Search for the cell housing the specified text and yield its (X, Y) center coordinate. 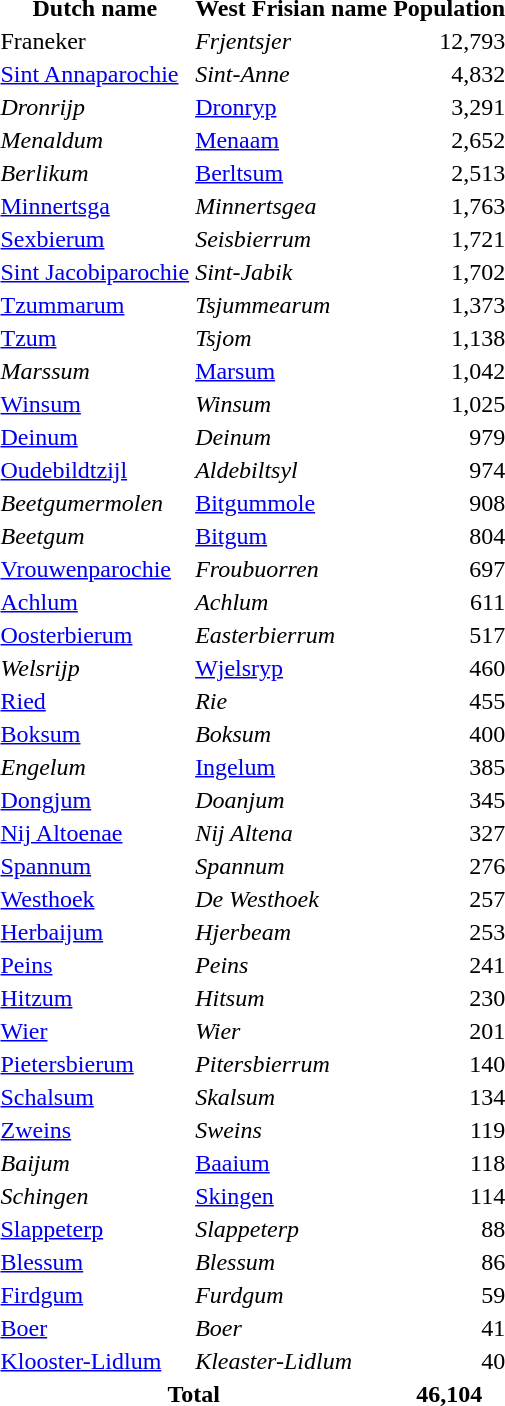
Hitsum (292, 998)
Aldebiltsyl (292, 470)
Easterbierrum (292, 635)
Deinum (292, 437)
Bitgummole (292, 503)
Spannum (292, 866)
Winsum (292, 404)
Tsjummearum (292, 305)
Seisbierrum (292, 239)
Berltsum (292, 173)
Sint-Jabik (292, 272)
Blessum (292, 1262)
Wier (292, 1031)
Dronryp (292, 107)
Rie (292, 701)
Menaam (292, 140)
Froubuorren (292, 569)
Marsum (292, 371)
Frjentsjer (292, 41)
Pitersbierrum (292, 1064)
Baaium (292, 1163)
Nij Altena (292, 833)
Tsjom (292, 338)
Peins (292, 965)
Boer (292, 1328)
Achlum (292, 602)
Kleaster-Lidlum (292, 1361)
Sint-Anne (292, 74)
Furdgum (292, 1295)
De Westhoek (292, 899)
Skingen (292, 1196)
Slappeterp (292, 1229)
Wjelsryp (292, 668)
Ingelum (292, 767)
Minnertsgea (292, 206)
Doanjum (292, 800)
Skalsum (292, 1097)
Bitgum (292, 536)
Boksum (292, 734)
Hjerbeam (292, 932)
Sweins (292, 1130)
